Capture the cell that displays the provided text and extract its (X, Y) central coordinate. 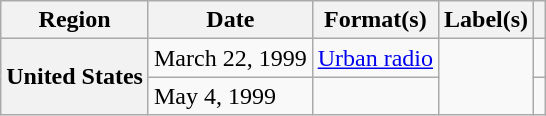
United States (75, 77)
Urban radio (375, 58)
Label(s) (486, 20)
May 4, 1999 (230, 96)
Format(s) (375, 20)
March 22, 1999 (230, 58)
Region (75, 20)
Date (230, 20)
